For the text-containing cell, return its midpoint in (x, y) coordinate format. 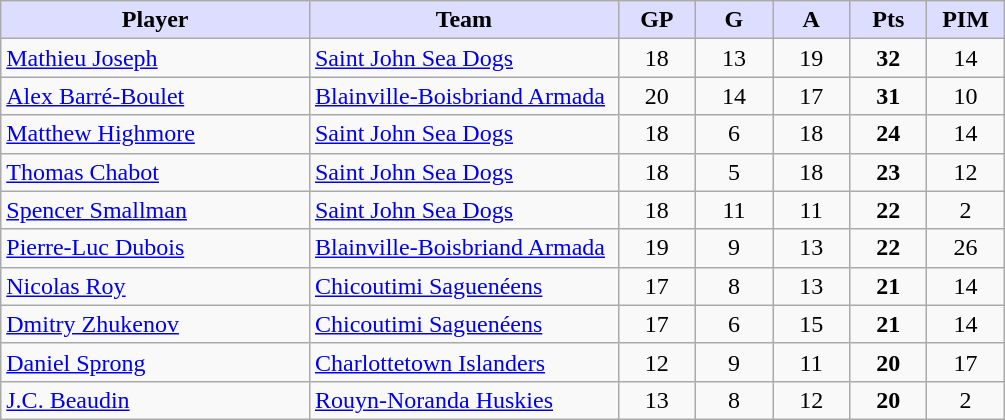
PIM (966, 20)
26 (966, 248)
5 (734, 172)
24 (888, 134)
Alex Barré-Boulet (156, 96)
32 (888, 58)
A (812, 20)
31 (888, 96)
15 (812, 324)
Pierre-Luc Dubois (156, 248)
Charlottetown Islanders (464, 362)
Thomas Chabot (156, 172)
Mathieu Joseph (156, 58)
J.C. Beaudin (156, 400)
Team (464, 20)
Daniel Sprong (156, 362)
GP (656, 20)
Rouyn-Noranda Huskies (464, 400)
10 (966, 96)
Nicolas Roy (156, 286)
Dmitry Zhukenov (156, 324)
23 (888, 172)
Pts (888, 20)
Matthew Highmore (156, 134)
Player (156, 20)
G (734, 20)
Spencer Smallman (156, 210)
